Output the (X, Y) coordinate of the center of the cell containing the given text.  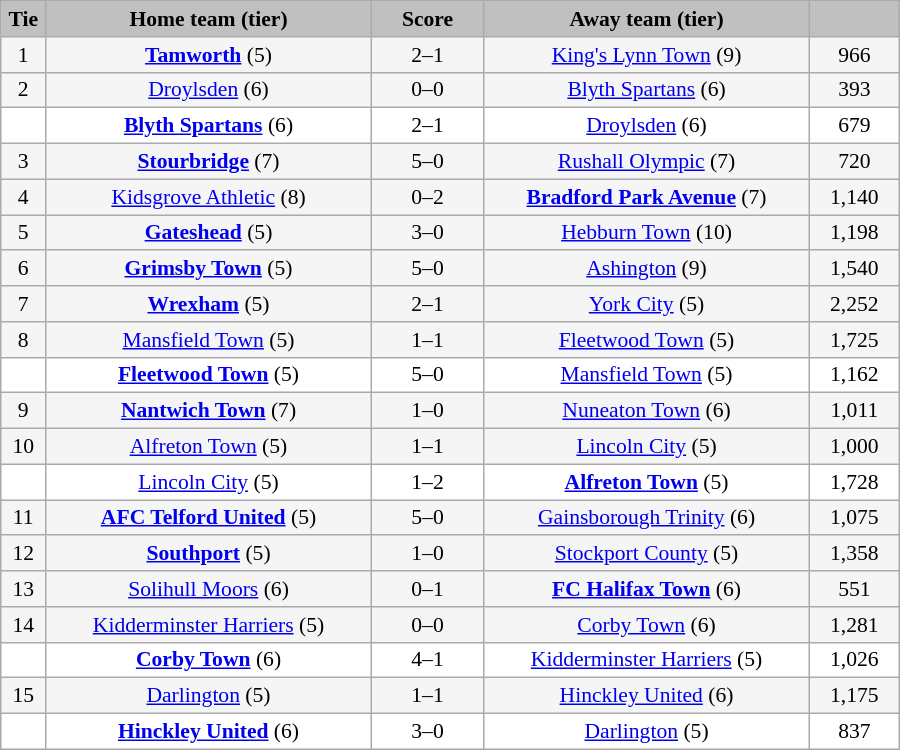
Nantwich Town (7) (209, 411)
Kidsgrove Athletic (8) (209, 197)
4–1 (427, 660)
1,725 (854, 340)
1,728 (854, 482)
Tamworth (5) (209, 55)
Stourbridge (7) (209, 162)
7 (24, 304)
Rushall Olympic (7) (647, 162)
Away team (tier) (647, 19)
AFC Telford United (5) (209, 518)
York City (5) (647, 304)
Gateshead (5) (209, 233)
15 (24, 696)
8 (24, 340)
1,281 (854, 625)
3 (24, 162)
837 (854, 732)
0–2 (427, 197)
Ashington (9) (647, 269)
1,000 (854, 447)
Wrexham (5) (209, 304)
1,540 (854, 269)
13 (24, 589)
4 (24, 197)
Southport (5) (209, 554)
2 (24, 90)
10 (24, 447)
5 (24, 233)
679 (854, 126)
551 (854, 589)
393 (854, 90)
14 (24, 625)
2,252 (854, 304)
Hebburn Town (10) (647, 233)
1,026 (854, 660)
1,358 (854, 554)
1,162 (854, 375)
Tie (24, 19)
Nuneaton Town (6) (647, 411)
1,075 (854, 518)
1,140 (854, 197)
720 (854, 162)
12 (24, 554)
FC Halifax Town (6) (647, 589)
1 (24, 55)
Bradford Park Avenue (7) (647, 197)
1,175 (854, 696)
9 (24, 411)
Score (427, 19)
Stockport County (5) (647, 554)
966 (854, 55)
1,198 (854, 233)
Home team (tier) (209, 19)
Grimsby Town (5) (209, 269)
1,011 (854, 411)
Gainsborough Trinity (6) (647, 518)
11 (24, 518)
0–1 (427, 589)
Solihull Moors (6) (209, 589)
1–2 (427, 482)
6 (24, 269)
King's Lynn Town (9) (647, 55)
